Output the (x, y) coordinate of the center of the cell containing the given text.  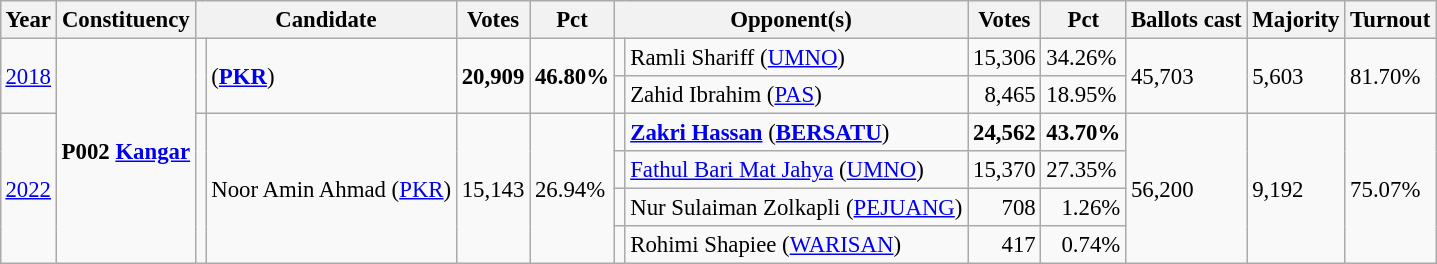
Ballots cast (1186, 20)
45,703 (1186, 76)
(PKR) (331, 76)
34.26% (1084, 57)
Year (28, 20)
20,909 (492, 76)
75.07% (1390, 189)
8,465 (1004, 95)
P002 Kangar (126, 151)
18.95% (1084, 95)
56,200 (1186, 189)
Turnout (1390, 20)
27.35% (1084, 170)
81.70% (1390, 76)
Constituency (126, 20)
5,603 (1296, 76)
Nur Sulaiman Zolkapli (PEJUANG) (796, 208)
2018 (28, 76)
1.26% (1084, 208)
15,143 (492, 189)
Zakri Hassan (BERSATU) (796, 133)
26.94% (572, 189)
2022 (28, 189)
Ramli Shariff (UMNO) (796, 57)
Candidate (326, 20)
15,306 (1004, 57)
43.70% (1084, 133)
Zahid Ibrahim (PAS) (796, 95)
Rohimi Shapiee (WARISAN) (796, 245)
24,562 (1004, 133)
15,370 (1004, 170)
417 (1004, 245)
9,192 (1296, 189)
0.74% (1084, 245)
Noor Amin Ahmad (PKR) (331, 189)
Majority (1296, 20)
Fathul Bari Mat Jahya (UMNO) (796, 170)
708 (1004, 208)
Opponent(s) (790, 20)
46.80% (572, 76)
